For the text-containing cell, return its midpoint in [X, Y] coordinate format. 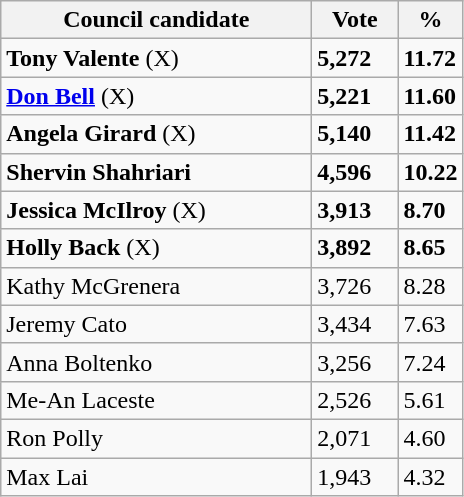
Ron Polly [156, 438]
8.70 [430, 210]
8.65 [430, 248]
10.22 [430, 172]
% [430, 20]
7.24 [430, 362]
Jeremy Cato [156, 324]
Jessica McIlroy (X) [156, 210]
Angela Girard (X) [156, 134]
3,892 [355, 248]
8.28 [430, 286]
3,256 [355, 362]
4,596 [355, 172]
2,526 [355, 400]
Holly Back (X) [156, 248]
5.61 [430, 400]
4.60 [430, 438]
Shervin Shahriari [156, 172]
5,272 [355, 58]
5,221 [355, 96]
Vote [355, 20]
5,140 [355, 134]
11.72 [430, 58]
Max Lai [156, 477]
11.42 [430, 134]
Kathy McGrenera [156, 286]
1,943 [355, 477]
7.63 [430, 324]
Me-An Laceste [156, 400]
Tony Valente (X) [156, 58]
3,913 [355, 210]
Don Bell (X) [156, 96]
Council candidate [156, 20]
3,434 [355, 324]
3,726 [355, 286]
4.32 [430, 477]
2,071 [355, 438]
11.60 [430, 96]
Anna Boltenko [156, 362]
